Provide the [x, y] coordinate of the cell's center where the given text is located.  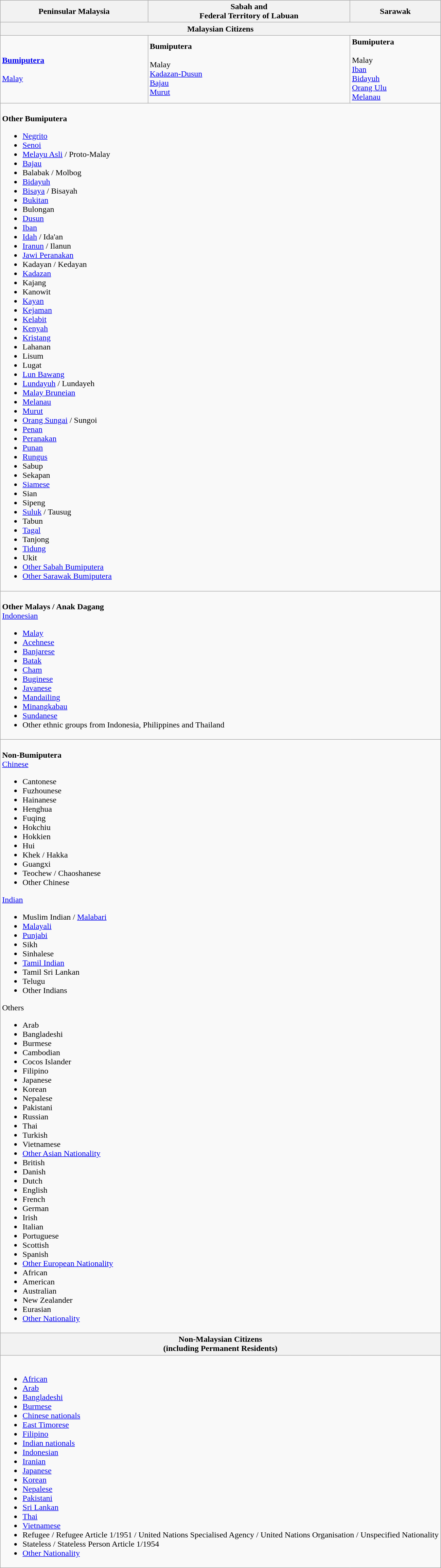
Peninsular Malaysia [74, 12]
BumiputeraMalay Kadazan-Dusun Bajau Murut [249, 69]
BumiputeraMalay [74, 69]
Sabah andFederal Territory of Labuan [249, 12]
Non-Malaysian Citizens(including Permanent Residents) [220, 1344]
Malaysian Citizens [220, 29]
Sarawak [395, 12]
BumiputeraMalay Iban Bidayuh Orang Ulu Melanau [395, 69]
